Output the (x, y) coordinate of the center of the cell containing the given text.  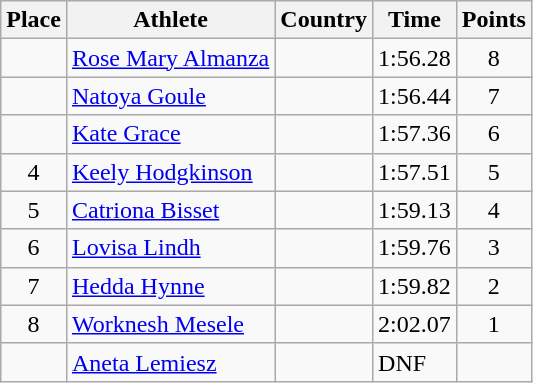
Natoya Goule (170, 96)
1:57.36 (415, 134)
Kate Grace (170, 134)
1:59.13 (415, 210)
Athlete (170, 20)
1:57.51 (415, 172)
1:56.28 (415, 58)
Worknesh Mesele (170, 324)
DNF (415, 362)
Keely Hodgkinson (170, 172)
Lovisa Lindh (170, 248)
1:56.44 (415, 96)
Catriona Bisset (170, 210)
Rose Mary Almanza (170, 58)
Time (415, 20)
Country (324, 20)
Aneta Lemiesz (170, 362)
Hedda Hynne (170, 286)
Points (494, 20)
2:02.07 (415, 324)
1:59.76 (415, 248)
1 (494, 324)
2 (494, 286)
3 (494, 248)
1:59.82 (415, 286)
Place (34, 20)
